Find where the given text appears and provide that cell's center as (x, y) coordinate. 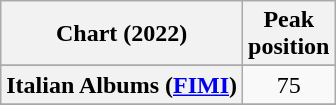
Chart (2022) (122, 34)
75 (289, 85)
Italian Albums (FIMI) (122, 85)
Peakposition (289, 34)
